Locate the cell with the specified text and output its [x, y] center coordinate. 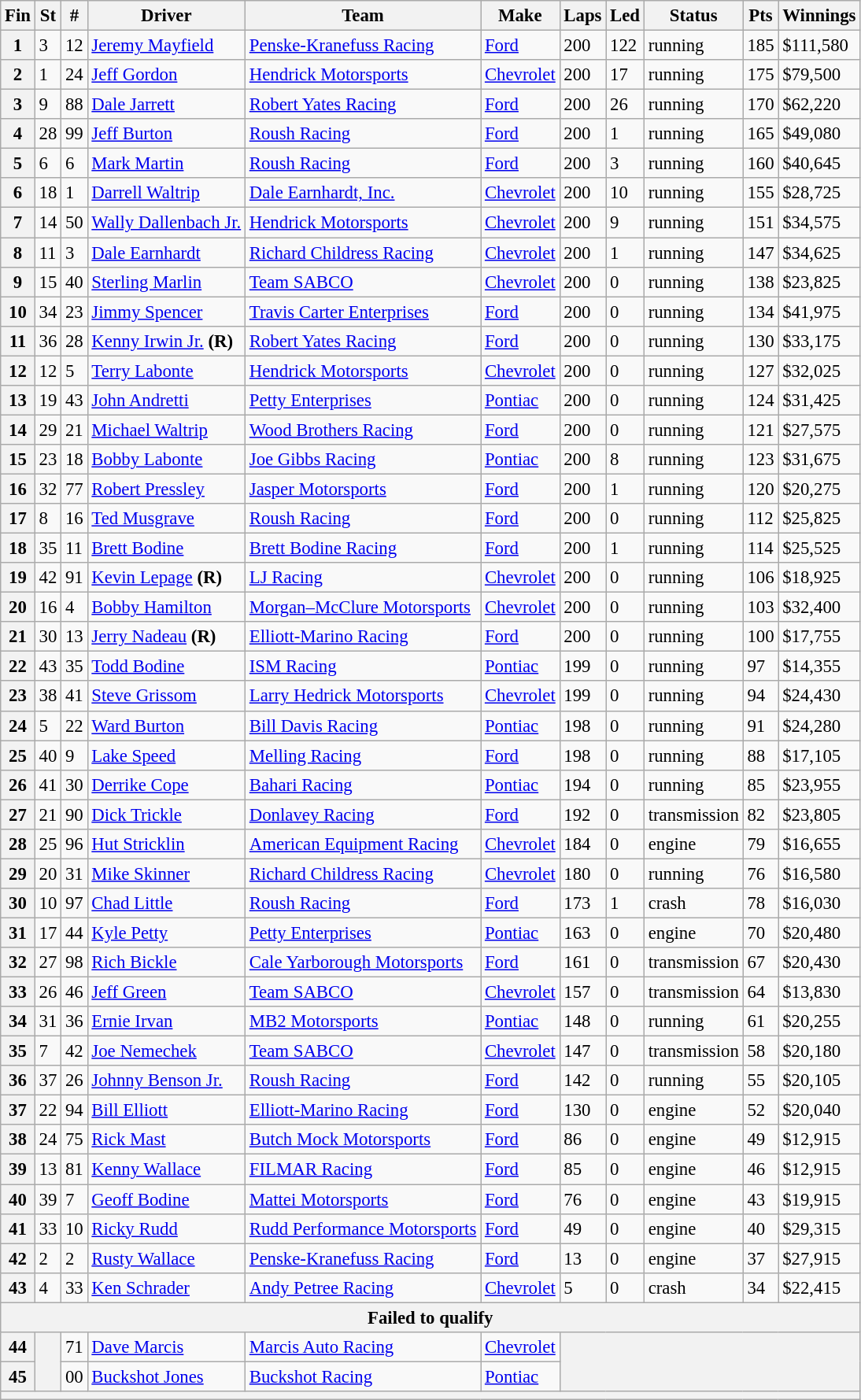
86 [582, 1140]
142 [582, 1080]
$28,725 [819, 193]
Jeff Gordon [166, 75]
Rudd Performance Motorsports [362, 1228]
170 [760, 105]
$19,915 [819, 1199]
Driver [166, 16]
John Andretti [166, 401]
$25,825 [819, 519]
$33,175 [819, 341]
Derrike Cope [166, 785]
Rusty Wallace [166, 1258]
Buckshot Jones [166, 1376]
$27,575 [819, 430]
45 [18, 1376]
Pts [760, 16]
127 [760, 371]
Butch Mock Motorsports [362, 1140]
Brett Bodine [166, 549]
$20,275 [819, 489]
Rick Mast [166, 1140]
Marcis Auto Racing [362, 1347]
Fin [18, 16]
Bill Elliott [166, 1110]
71 [74, 1347]
00 [74, 1376]
Make [520, 16]
96 [74, 844]
Larry Hedrick Motorsports [362, 696]
$23,825 [819, 282]
Dale Earnhardt, Inc. [362, 193]
Kenny Irwin Jr. (R) [166, 341]
134 [760, 312]
58 [760, 1051]
75 [74, 1140]
Ward Burton [166, 726]
Hut Stricklin [166, 844]
Todd Bodine [166, 667]
Darrell Waltrip [166, 193]
151 [760, 223]
52 [760, 1110]
Mattei Motorsports [362, 1199]
64 [760, 992]
Rich Bickle [166, 962]
99 [74, 134]
Failed to qualify [430, 1317]
79 [760, 844]
$20,430 [819, 962]
$18,925 [819, 578]
$20,040 [819, 1110]
$31,675 [819, 460]
Dave Marcis [166, 1347]
114 [760, 549]
Jeff Burton [166, 134]
194 [582, 785]
155 [760, 193]
$23,805 [819, 815]
FILMAR Racing [362, 1169]
Donlavey Racing [362, 815]
Travis Carter Enterprises [362, 312]
70 [760, 933]
Ernie Irvan [166, 1021]
LJ Racing [362, 578]
192 [582, 815]
98 [74, 962]
67 [760, 962]
$14,355 [819, 667]
Ricky Rudd [166, 1228]
160 [760, 164]
81 [74, 1169]
Winnings [819, 16]
173 [582, 903]
185 [760, 46]
$31,425 [819, 401]
Morgan–McClure Motorsports [362, 608]
MB2 Motorsports [362, 1021]
$24,430 [819, 696]
121 [760, 430]
120 [760, 489]
$34,625 [819, 253]
165 [760, 134]
Michael Waltrip [166, 430]
$62,220 [819, 105]
161 [582, 962]
$16,580 [819, 874]
$29,315 [819, 1228]
Steve Grissom [166, 696]
157 [582, 992]
184 [582, 844]
50 [74, 223]
Lake Speed [166, 755]
103 [760, 608]
American Equipment Racing [362, 844]
Dale Earnhardt [166, 253]
$41,975 [819, 312]
Kenny Wallace [166, 1169]
Dick Trickle [166, 815]
Bobby Labonte [166, 460]
$20,255 [819, 1021]
ISM Racing [362, 667]
# [74, 16]
$49,080 [819, 134]
Jimmy Spencer [166, 312]
$23,955 [819, 785]
148 [582, 1021]
Melling Racing [362, 755]
Team [362, 16]
Ted Musgrave [166, 519]
Bahari Racing [362, 785]
Bill Davis Racing [362, 726]
123 [760, 460]
St [47, 16]
Led [625, 16]
Status [693, 16]
Buckshot Racing [362, 1376]
90 [74, 815]
$17,755 [819, 637]
122 [625, 46]
Kyle Petty [166, 933]
Cale Yarborough Motorsports [362, 962]
Wood Brothers Racing [362, 430]
Jeff Green [166, 992]
Sterling Marlin [166, 282]
Jerry Nadeau (R) [166, 637]
106 [760, 578]
77 [74, 489]
Mike Skinner [166, 874]
Mark Martin [166, 164]
$32,400 [819, 608]
Terry Labonte [166, 371]
Andy Petree Racing [362, 1287]
112 [760, 519]
175 [760, 75]
Johnny Benson Jr. [166, 1080]
Robert Pressley [166, 489]
Brett Bodine Racing [362, 549]
Ken Schrader [166, 1287]
Dale Jarrett [166, 105]
$20,180 [819, 1051]
$79,500 [819, 75]
$16,655 [819, 844]
$34,575 [819, 223]
$22,415 [819, 1287]
Bobby Hamilton [166, 608]
$13,830 [819, 992]
$20,105 [819, 1080]
$27,915 [819, 1258]
$20,480 [819, 933]
78 [760, 903]
$16,030 [819, 903]
124 [760, 401]
$17,105 [819, 755]
Jeremy Mayfield [166, 46]
Kevin Lepage (R) [166, 578]
138 [760, 282]
55 [760, 1080]
$32,025 [819, 371]
Laps [582, 16]
180 [582, 874]
100 [760, 637]
Geoff Bodine [166, 1199]
$40,645 [819, 164]
82 [760, 815]
$24,280 [819, 726]
Joe Nemechek [166, 1051]
$25,525 [819, 549]
Wally Dallenbach Jr. [166, 223]
Chad Little [166, 903]
61 [760, 1021]
163 [582, 933]
$111,580 [819, 46]
Joe Gibbs Racing [362, 460]
Jasper Motorsports [362, 489]
